Capture the cell that displays the provided text and extract its [x, y] central coordinate. 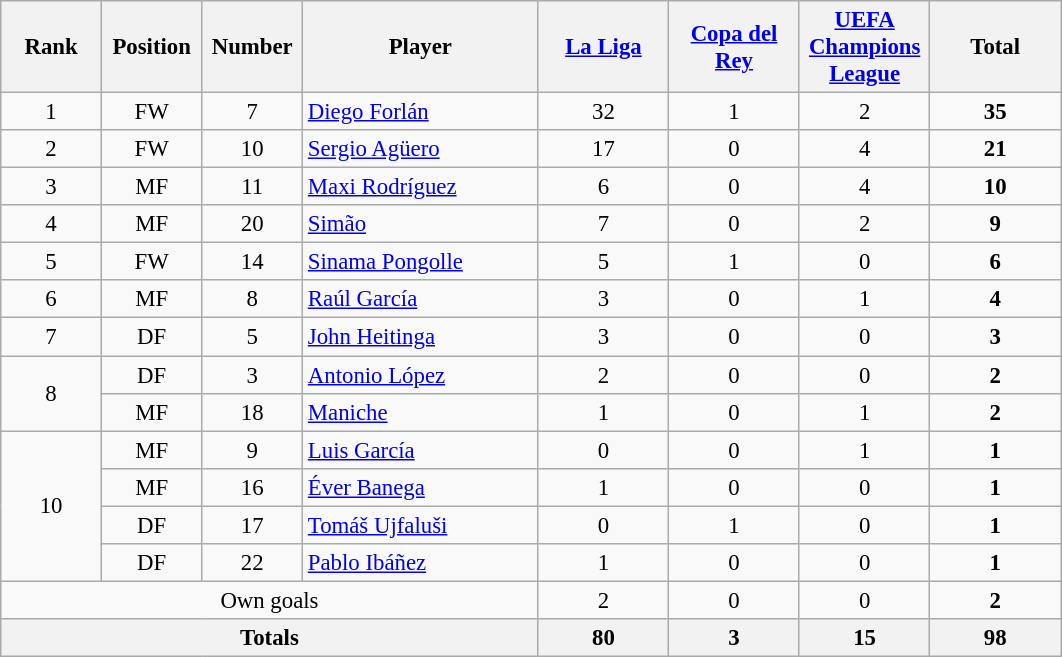
Luis García [421, 450]
Maxi Rodríguez [421, 187]
Maniche [421, 412]
Sinama Pongolle [421, 262]
Éver Banega [421, 487]
35 [996, 112]
80 [604, 638]
Total [996, 47]
16 [252, 487]
98 [996, 638]
18 [252, 412]
Tomáš Ujfaluši [421, 525]
11 [252, 187]
Sergio Agüero [421, 149]
15 [864, 638]
Simão [421, 224]
Diego Forlán [421, 112]
UEFA Champions League [864, 47]
Number [252, 47]
21 [996, 149]
32 [604, 112]
Totals [270, 638]
14 [252, 262]
John Heitinga [421, 337]
Position [152, 47]
Copa del Rey [734, 47]
Player [421, 47]
Antonio López [421, 375]
20 [252, 224]
22 [252, 563]
Pablo Ibáñez [421, 563]
Raúl García [421, 299]
Rank [52, 47]
La Liga [604, 47]
Own goals [270, 600]
